Scan for the cell matching the given text and deliver its [X, Y] coordinate at center. 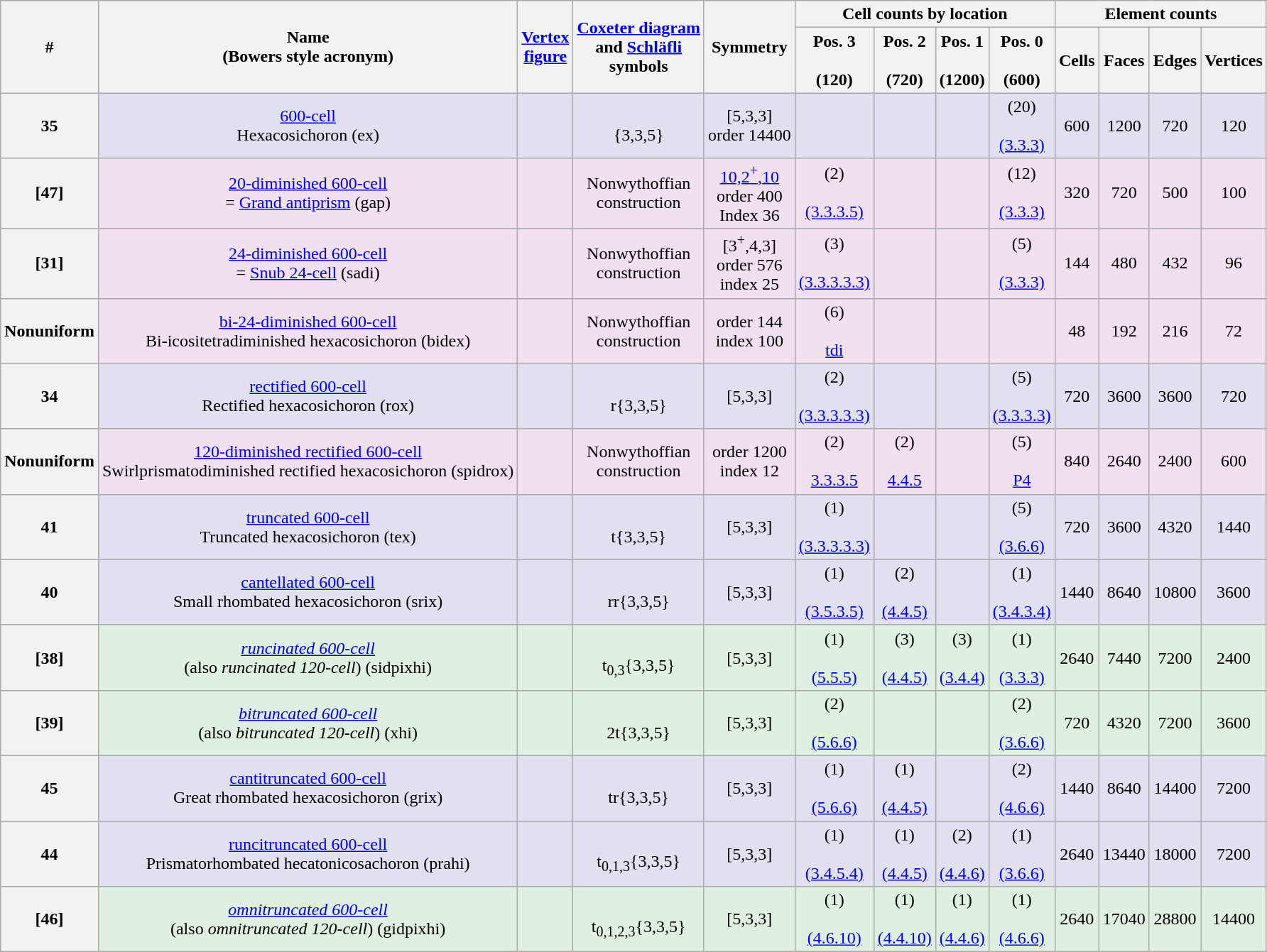
(1)(3.5.3.5) [834, 592]
(2)(4.4.5) [905, 592]
216 [1175, 331]
# [50, 47]
2t{3,3,5} [639, 723]
{3,3,5} [639, 126]
[38] [50, 657]
840 [1077, 461]
Vertices [1234, 60]
Element counts [1160, 14]
order 1200index 12 [749, 461]
34 [50, 396]
(12)(3.3.3) [1021, 193]
500 [1175, 193]
(2)(4.6.6) [1021, 788]
runcinated 600-cell(also runcinated 120-cell) (sidpixhi) [308, 657]
(2)(3.6.6) [1021, 723]
(6)tdi [834, 331]
(1)(4.6.10) [834, 919]
order 144index 100 [749, 331]
(3)(3.3.3.3.3) [834, 263]
[46] [50, 919]
(2)3.3.3.5 [834, 461]
(1)(4.4.10) [905, 919]
18000 [1175, 854]
t0,1,3{3,3,5} [639, 854]
45 [50, 788]
7440 [1124, 657]
(2)(4.4.6) [962, 854]
tr{3,3,5} [639, 788]
(3)(4.4.5) [905, 657]
Symmetry [749, 47]
(1)(5.6.6) [834, 788]
[3+,4,3]order 576index 25 [749, 263]
rr{3,3,5} [639, 592]
24-diminished 600-cell= Snub 24-cell (sadi) [308, 263]
Pos. 2(720) [905, 60]
28800 [1175, 919]
(3)(3.4.4) [962, 657]
(1)(4.6.6) [1021, 919]
Faces [1124, 60]
(5)(3.3.3.3) [1021, 396]
41 [50, 527]
20-diminished 600-cell= Grand antiprism (gap) [308, 193]
cantitruncated 600-cellGreat rhombated hexacosichoron (grix) [308, 788]
72 [1234, 331]
144 [1077, 263]
600-cellHexacosichoron (ex) [308, 126]
(1)(4.4.6) [962, 919]
Cell counts by location [925, 14]
35 [50, 126]
120 [1234, 126]
100 [1234, 193]
truncated 600-cellTruncated hexacosichoron (tex) [308, 527]
192 [1124, 331]
Name(Bowers style acronym) [308, 47]
Cells [1077, 60]
(1)(3.3.3.3.3) [834, 527]
(1)(3.4.3.4) [1021, 592]
[31] [50, 263]
[47] [50, 193]
(5)(3.6.6) [1021, 527]
480 [1124, 263]
10800 [1175, 592]
t{3,3,5} [639, 527]
120-diminished rectified 600-cellSwirlprismatodiminished rectified hexacosichoron (spidrox) [308, 461]
44 [50, 854]
Edges [1175, 60]
96 [1234, 263]
bi-24-diminished 600-cellBi-icositetradiminished hexacosichoron (bidex) [308, 331]
[5,3,3]order 14400 [749, 126]
432 [1175, 263]
(1)(3.6.6) [1021, 854]
(2)(3.3.3.5) [834, 193]
(2)4.4.5 [905, 461]
runcitruncated 600-cellPrismatorhombated hecatonicosachoron (prahi) [308, 854]
(2)(3.3.3.3.3) [834, 396]
rectified 600-cellRectified hexacosichoron (rox) [308, 396]
40 [50, 592]
Pos. 3(120) [834, 60]
320 [1077, 193]
omnitruncated 600-cell(also omnitruncated 120-cell) (gidpixhi) [308, 919]
(5)(3.3.3) [1021, 263]
[39] [50, 723]
13440 [1124, 854]
(1)(3.4.5.4) [834, 854]
cantellated 600-cellSmall rhombated hexacosichoron (srix) [308, 592]
t0,1,2,3{3,3,5} [639, 919]
(1)(3.3.3) [1021, 657]
10,2+,10order 400Index 36 [749, 193]
17040 [1124, 919]
Vertexfigure [545, 47]
bitruncated 600-cell(also bitruncated 120-cell) (xhi) [308, 723]
r{3,3,5} [639, 396]
Pos. 0(600) [1021, 60]
(20)(3.3.3) [1021, 126]
Coxeter diagramand Schläflisymbols [639, 47]
(2)(5.6.6) [834, 723]
1200 [1124, 126]
Pos. 1(1200) [962, 60]
(1)(5.5.5) [834, 657]
t0,3{3,3,5} [639, 657]
(5)P4 [1021, 461]
48 [1077, 331]
